Return (x, y) of the center of cell containing provided text 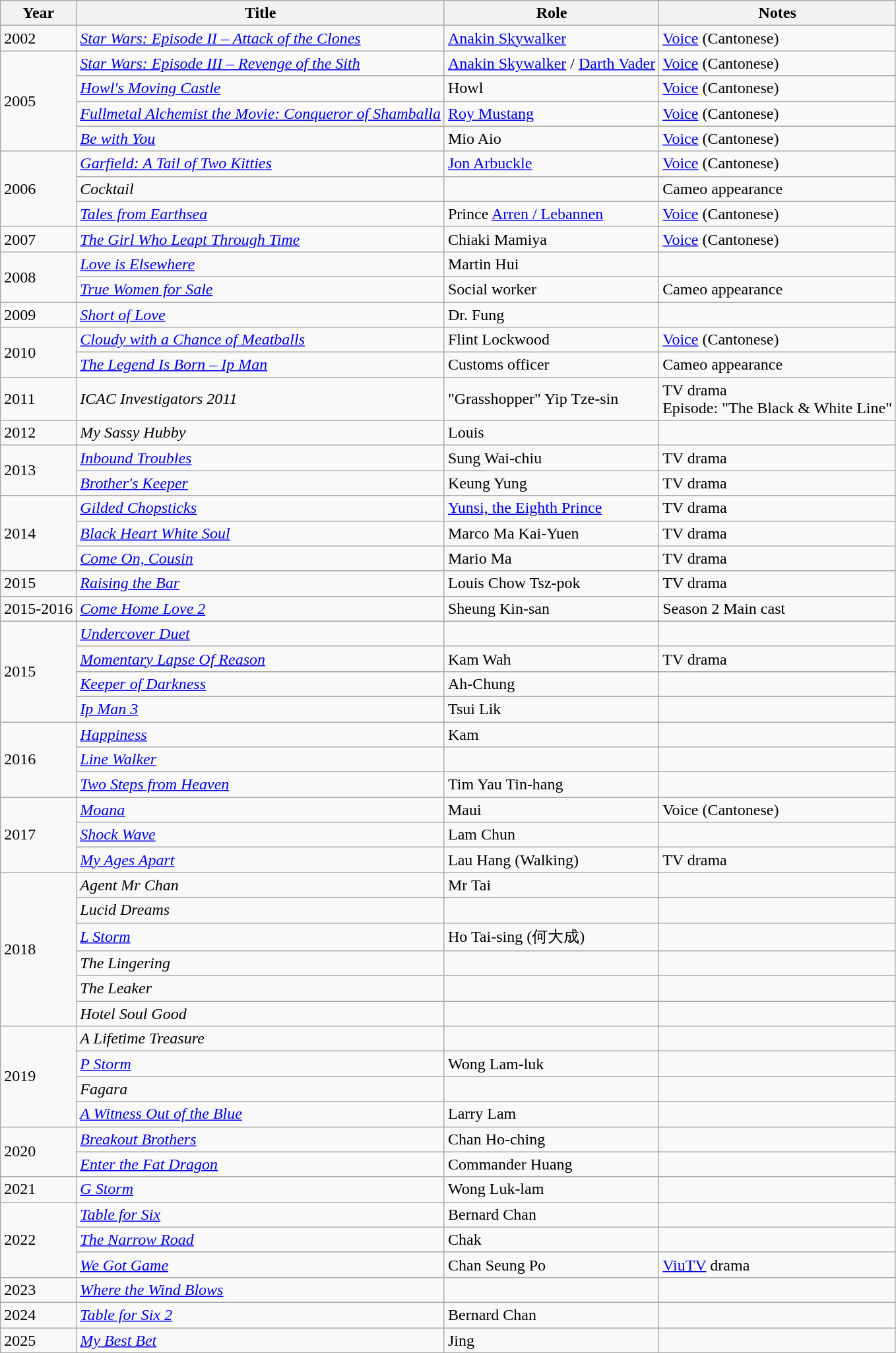
Mio Aio (552, 139)
Lucid Dreams (261, 910)
2020 (38, 1152)
L Storm (261, 937)
Fagara (261, 1089)
Louis (552, 433)
Howl's Moving Castle (261, 88)
Love is Elsewhere (261, 264)
Black Heart White Soul (261, 533)
"Grasshopper" Yip Tze-sin (552, 399)
2008 (38, 277)
Chiaki Mamiya (552, 239)
Howl (552, 88)
My Best Bet (261, 1340)
Be with You (261, 139)
Keeper of Darkness (261, 684)
Hotel Soul Good (261, 1014)
Brother's Keeper (261, 483)
Momentary Lapse Of Reason (261, 659)
Gilded Chopsticks (261, 508)
Chak (552, 1239)
Chan Seung Po (552, 1265)
My Ages Apart (261, 860)
Martin Hui (552, 264)
Jon Arbuckle (552, 164)
2024 (38, 1315)
2016 (38, 760)
Table for Six 2 (261, 1315)
2005 (38, 101)
Undercover Duet (261, 634)
Come On, Cousin (261, 558)
Line Walker (261, 760)
Shock Wave (261, 835)
Garfield: A Tail of Two Kitties (261, 164)
A Lifetime Treasure (261, 1039)
Maui (552, 810)
The Leaker (261, 989)
Table for Six (261, 1214)
Cocktail (261, 189)
Jing (552, 1340)
We Got Game (261, 1265)
Notes (777, 13)
2009 (38, 315)
A Witness Out of the Blue (261, 1114)
ViuTV drama (777, 1265)
Breakout Brothers (261, 1139)
Customs officer (552, 365)
Wong Luk-lam (552, 1189)
Flint Lockwood (552, 340)
Social worker (552, 289)
Come Home Love 2 (261, 609)
Short of Love (261, 315)
Sung Wai-chiu (552, 458)
Dr. Fung (552, 315)
Role (552, 13)
Fullmetal Alchemist the Movie: Conqueror of Shamballa (261, 114)
Kam Wah (552, 659)
Anakin Skywalker (552, 38)
2007 (38, 239)
Lau Hang (Walking) (552, 860)
Wong Lam-luk (552, 1064)
Ip Man 3 (261, 709)
Tsui Lik (552, 709)
Title (261, 13)
Keung Yung (552, 483)
Ah-Chung (552, 684)
Happiness (261, 735)
The Lingering (261, 964)
Sheung Kin-san (552, 609)
Star Wars: Episode II – Attack of the Clones (261, 38)
Mr Tai (552, 885)
Commander Huang (552, 1164)
2013 (38, 471)
Season 2 Main cast (777, 609)
2019 (38, 1076)
Agent Mr Chan (261, 885)
Inbound Troubles (261, 458)
2002 (38, 38)
Yunsi, the Eighth Prince (552, 508)
Two Steps from Heaven (261, 785)
TV dramaEpisode: "The Black & White Line" (777, 399)
Tales from Earthsea (261, 214)
Chan Ho-ching (552, 1139)
Tim Yau Tin-hang (552, 785)
Mario Ma (552, 558)
2006 (38, 189)
Marco Ma Kai-Yuen (552, 533)
The Narrow Road (261, 1239)
Moana (261, 810)
2018 (38, 949)
2021 (38, 1189)
Year (38, 13)
2025 (38, 1340)
Larry Lam (552, 1114)
2015-2016 (38, 609)
The Legend Is Born – Ip Man (261, 365)
Prince Arren / Lebannen (552, 214)
Enter the Fat Dragon (261, 1164)
The Girl Who Leapt Through Time (261, 239)
Where the Wind Blows (261, 1290)
Raising the Bar (261, 583)
Lam Chun (552, 835)
Roy Mustang (552, 114)
Star Wars: Episode III – Revenge of the Sith (261, 63)
Louis Chow Tsz-pok (552, 583)
2022 (38, 1239)
Ho Tai-sing (何大成) (552, 937)
2012 (38, 433)
Cloudy with a Chance of Meatballs (261, 340)
ICAC Investigators 2011 (261, 399)
2017 (38, 835)
G Storm (261, 1189)
Kam (552, 735)
2014 (38, 533)
2023 (38, 1290)
P Storm (261, 1064)
Anakin Skywalker / Darth Vader (552, 63)
2011 (38, 399)
My Sassy Hubby (261, 433)
2010 (38, 352)
True Women for Sale (261, 289)
